Extract the (x, y) coordinate from the center of the cell holding the provided text.  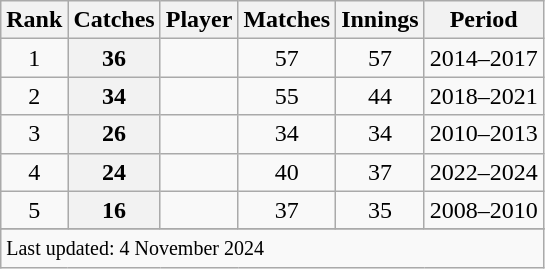
36 (114, 58)
2010–2013 (484, 134)
44 (380, 96)
Catches (114, 20)
2022–2024 (484, 172)
5 (34, 210)
Innings (380, 20)
Rank (34, 20)
16 (114, 210)
Player (199, 20)
3 (34, 134)
26 (114, 134)
1 (34, 58)
24 (114, 172)
Matches (287, 20)
2014–2017 (484, 58)
2 (34, 96)
35 (380, 210)
2018–2021 (484, 96)
4 (34, 172)
2008–2010 (484, 210)
55 (287, 96)
Last updated: 4 November 2024 (272, 248)
40 (287, 172)
Period (484, 20)
